For the text-containing cell, return its midpoint in (x, y) coordinate format. 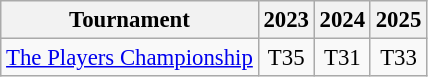
T33 (398, 58)
2023 (286, 20)
Tournament (130, 20)
T35 (286, 58)
2025 (398, 20)
2024 (342, 20)
The Players Championship (130, 58)
T31 (342, 58)
